Identify which cell holds the provided text, then report its [X, Y] central coordinate. 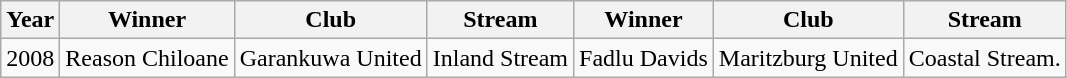
Garankuwa United [330, 58]
Year [30, 20]
Inland Stream [500, 58]
2008 [30, 58]
Coastal Stream. [984, 58]
Maritzburg United [808, 58]
Fadlu Davids [644, 58]
Reason Chiloane [147, 58]
